Extract the [x, y] coordinate from the center of the cell holding the provided text.  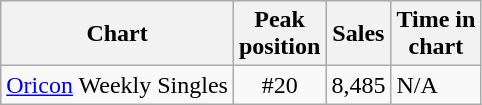
#20 [279, 85]
Sales [358, 34]
Peakposition [279, 34]
Chart [118, 34]
Time inchart [436, 34]
N/A [436, 85]
8,485 [358, 85]
Oricon Weekly Singles [118, 85]
